From the cell containing the given text, extract its center point as (X, Y) coordinate. 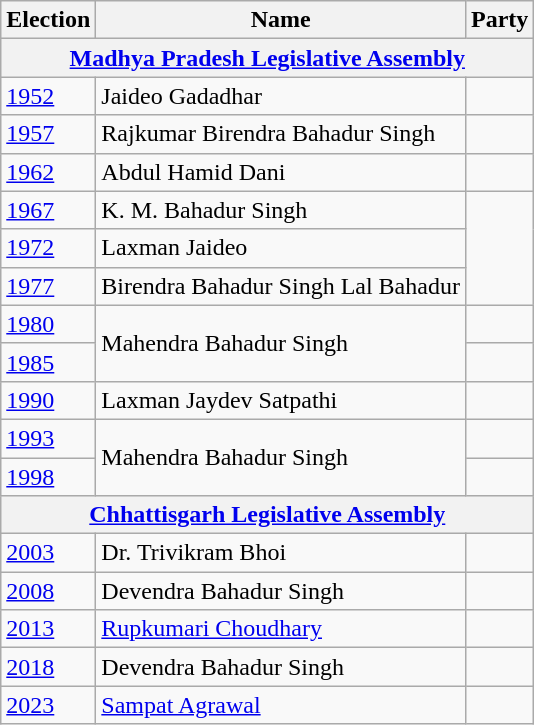
1952 (48, 96)
1998 (48, 477)
Rupkumari Choudhary (281, 629)
K. M. Bahadur Singh (281, 210)
Abdul Hamid Dani (281, 172)
2018 (48, 667)
2013 (48, 629)
1985 (48, 362)
1977 (48, 286)
1993 (48, 438)
Sampat Agrawal (281, 705)
Jaideo Gadadhar (281, 96)
Election (48, 20)
Chhattisgarh Legislative Assembly (268, 515)
2008 (48, 591)
2003 (48, 553)
Madhya Pradesh Legislative Assembly (268, 58)
1962 (48, 172)
1967 (48, 210)
2023 (48, 705)
Name (281, 20)
1990 (48, 400)
Laxman Jaideo (281, 248)
Rajkumar Birendra Bahadur Singh (281, 134)
Party (499, 20)
1957 (48, 134)
Dr. Trivikram Bhoi (281, 553)
Laxman Jaydev Satpathi (281, 400)
Birendra Bahadur Singh Lal Bahadur (281, 286)
1972 (48, 248)
1980 (48, 324)
